Return (X, Y) of the center of cell containing provided text 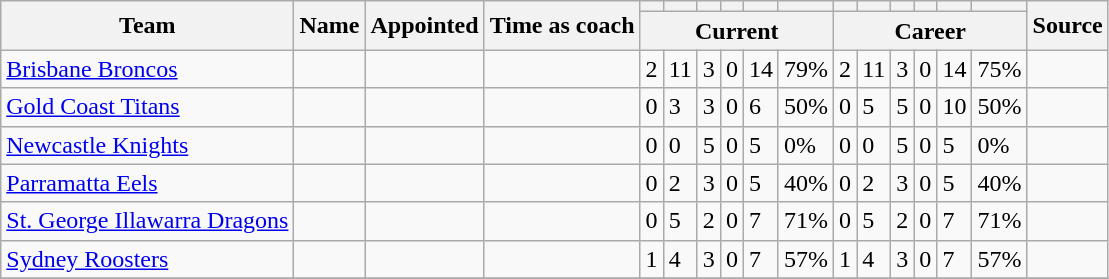
Name (330, 26)
Gold Coast Titans (148, 107)
Current (736, 31)
Sydney Roosters (148, 259)
Newcastle Knights (148, 145)
Time as coach (562, 26)
Career (930, 31)
79% (806, 69)
Appointed (424, 26)
Team (148, 26)
Brisbane Broncos (148, 69)
75% (1000, 69)
6 (760, 107)
Parramatta Eels (148, 183)
St. George Illawarra Dragons (148, 221)
10 (954, 107)
Source (1068, 26)
